Extract the [x, y] coordinate from the center of the cell holding the provided text.  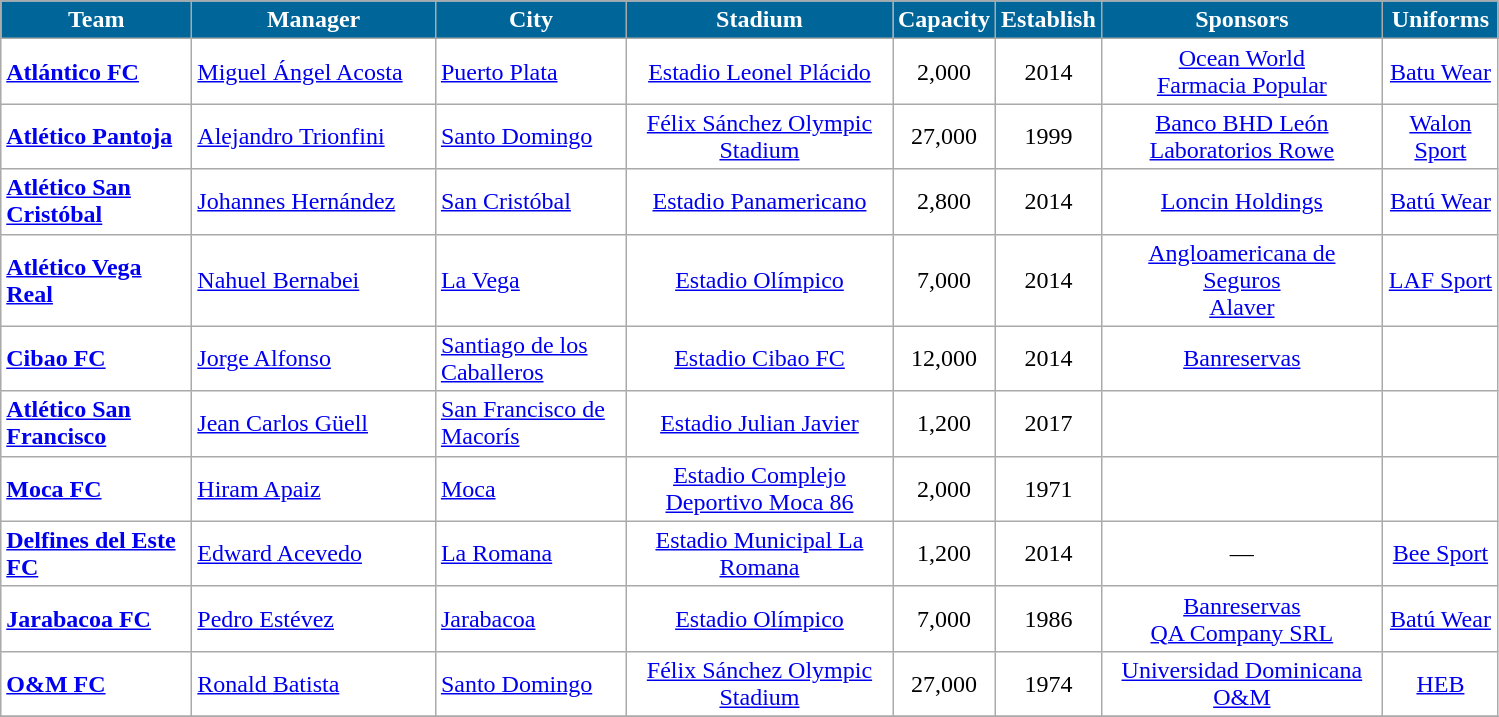
San Francisco de Macorís [530, 424]
City [530, 20]
LAF Sport [1440, 280]
Nahuel Bernabei [314, 280]
Jarabacoa [530, 618]
Batu Wear [1440, 72]
Hiram Apaiz [314, 488]
12,000 [944, 358]
Estadio Cibao FC [759, 358]
Moca [530, 488]
Edward Acevedo [314, 554]
Jarabacoa FC [96, 618]
1986 [1049, 618]
Estadio Julian Javier [759, 424]
Estadio Municipal La Romana [759, 554]
Atlético San Francisco [96, 424]
Ronald Batista [314, 684]
1974 [1049, 684]
Pedro Estévez [314, 618]
Banco BHD León Laboratorios Rowe [1242, 136]
Santiago de los Caballeros [530, 358]
Johannes Hernández [314, 202]
Stadium [759, 20]
La Romana [530, 554]
1971 [1049, 488]
Atlético Pantoja [96, 136]
Atlántico FC [96, 72]
Estadio Complejo Deportivo Moca 86 [759, 488]
Puerto Plata [530, 72]
San Cristóbal [530, 202]
Estadio Panamericano [759, 202]
O&M FC [96, 684]
Walon Sport [1440, 136]
La Vega [530, 280]
Banreservas [1242, 358]
Uniforms [1440, 20]
Loncin Holdings [1242, 202]
Sponsors [1242, 20]
2,800 [944, 202]
— [1242, 554]
Cibao FC [96, 358]
Angloamericana de Seguros Alaver [1242, 280]
Universidad Dominicana O&M [1242, 684]
2017 [1049, 424]
Capacity [944, 20]
Miguel Ángel Acosta [314, 72]
1999 [1049, 136]
Delfines del Este FC [96, 554]
Establish [1049, 20]
Alejandro Trionfini [314, 136]
HEB [1440, 684]
Ocean World Farmacia Popular [1242, 72]
Atlético San Cristóbal [96, 202]
Jean Carlos Güell [314, 424]
Atlético Vega Real [96, 280]
Team [96, 20]
Banreservas QA Company SRL [1242, 618]
Manager [314, 20]
Moca FC [96, 488]
Bee Sport [1440, 554]
Jorge Alfonso [314, 358]
Estadio Leonel Plácido [759, 72]
